Find where the given text appears and provide that cell's center as (X, Y) coordinate. 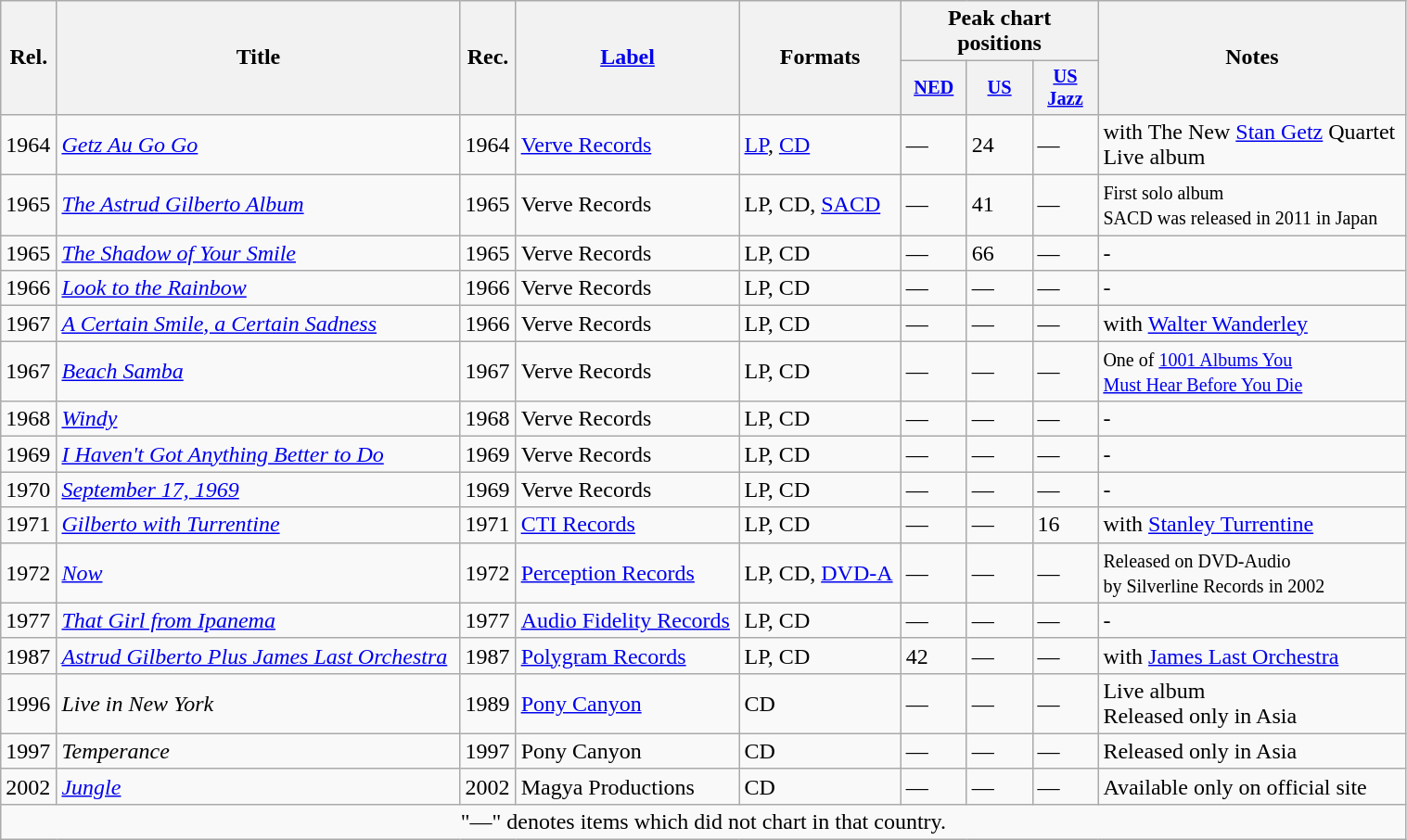
with The New Stan Getz QuartetLive album (1252, 145)
Available only on official site (1252, 786)
with James Last Orchestra (1252, 655)
USJazz (1065, 88)
Rel. (29, 57)
Audio Fidelity Records (627, 620)
16 (1065, 525)
24 (1000, 145)
42 (933, 655)
with Walter Wanderley (1252, 324)
Title (258, 57)
"—" denotes items which did not chart in that country. (703, 821)
Released only in Asia (1252, 751)
66 (1000, 253)
41 (1000, 206)
Peak chart positions (1000, 32)
CTI Records (627, 525)
That Girl from Ipanema (258, 620)
LP, CD, DVD-A (820, 573)
Gilberto with Turrentine (258, 525)
Look to the Rainbow (258, 288)
1989 (488, 703)
One of 1001 Albums YouMust Hear Before You Die (1252, 371)
Polygram Records (627, 655)
September 17, 1969 (258, 490)
1970 (29, 490)
Live in New York (258, 703)
First solo albumSACD was released in 2011 in Japan (1252, 206)
Formats (820, 57)
Temperance (258, 751)
Beach Samba (258, 371)
Label (627, 57)
Perception Records (627, 573)
LP, CD, SACD (820, 206)
Getz Au Go Go (258, 145)
The Astrud Gilberto Album (258, 206)
Notes (1252, 57)
NED (933, 88)
Now (258, 573)
Live albumReleased only in Asia (1252, 703)
with Stanley Turrentine (1252, 525)
Released on DVD-Audioby Silverline Records in 2002 (1252, 573)
I Haven't Got Anything Better to Do (258, 454)
Rec. (488, 57)
1996 (29, 703)
The Shadow of Your Smile (258, 253)
Magya Productions (627, 786)
A Certain Smile, a Certain Sadness (258, 324)
Windy (258, 419)
US (1000, 88)
Jungle (258, 786)
Astrud Gilberto Plus James Last Orchestra (258, 655)
